Extract the (X, Y) coordinate from the center of the cell holding the provided text.  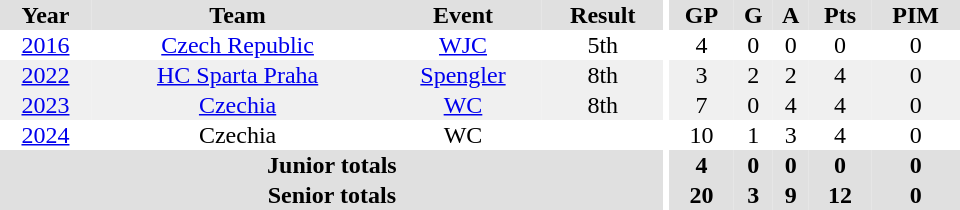
A (791, 15)
Result (603, 15)
2023 (46, 105)
1 (754, 135)
9 (791, 195)
WJC (463, 45)
Junior totals (332, 165)
GP (702, 15)
2016 (46, 45)
Team (238, 15)
2024 (46, 135)
Event (463, 15)
HC Sparta Praha (238, 75)
Spengler (463, 75)
G (754, 15)
PIM (916, 15)
7 (702, 105)
10 (702, 135)
Pts (840, 15)
Senior totals (332, 195)
Czech Republic (238, 45)
Year (46, 15)
2022 (46, 75)
12 (840, 195)
20 (702, 195)
5th (603, 45)
